Return the (X, Y) coordinate for the center point of the cell that contains the specified text.  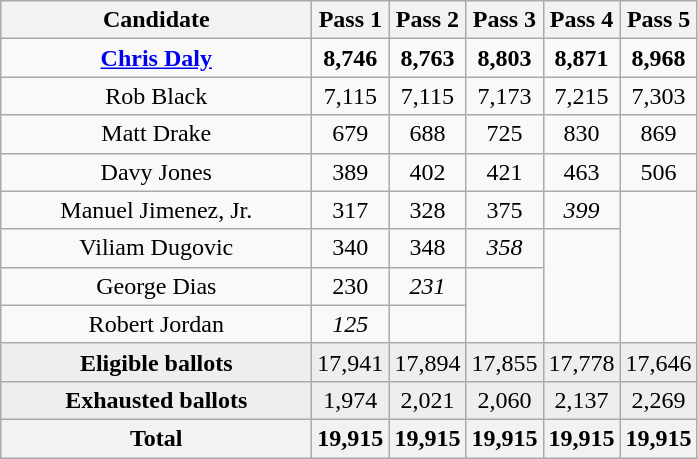
328 (428, 210)
Pass 2 (428, 20)
Pass 1 (350, 20)
7,303 (658, 96)
Eligible ballots (156, 362)
399 (582, 210)
Pass 4 (582, 20)
358 (504, 248)
679 (350, 134)
Pass 3 (504, 20)
231 (428, 286)
2,060 (504, 400)
Matt Drake (156, 134)
375 (504, 210)
7,173 (504, 96)
Viliam Dugovic (156, 248)
1,974 (350, 400)
Rob Black (156, 96)
340 (350, 248)
8,968 (658, 58)
8,803 (504, 58)
230 (350, 286)
Chris Daly (156, 58)
317 (350, 210)
2,021 (428, 400)
Robert Jordan (156, 324)
8,763 (428, 58)
830 (582, 134)
17,778 (582, 362)
2,137 (582, 400)
688 (428, 134)
869 (658, 134)
Candidate (156, 20)
Pass 5 (658, 20)
8,871 (582, 58)
506 (658, 172)
Manuel Jimenez, Jr. (156, 210)
Davy Jones (156, 172)
17,646 (658, 362)
389 (350, 172)
Exhausted ballots (156, 400)
8,746 (350, 58)
Total (156, 438)
348 (428, 248)
725 (504, 134)
17,941 (350, 362)
17,894 (428, 362)
George Dias (156, 286)
421 (504, 172)
402 (428, 172)
17,855 (504, 362)
2,269 (658, 400)
463 (582, 172)
7,215 (582, 96)
125 (350, 324)
